Output the [x, y] coordinate of the center of the cell containing the given text.  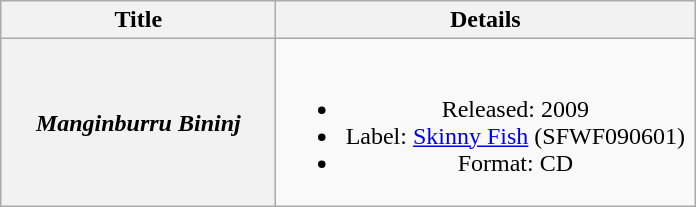
Details [486, 20]
Released: 2009Label: Skinny Fish (SFWF090601)Format: CD [486, 122]
Title [138, 20]
Manginburru Bininj [138, 122]
